Return the (X, Y) coordinate for the center point of the cell that contains the specified text.  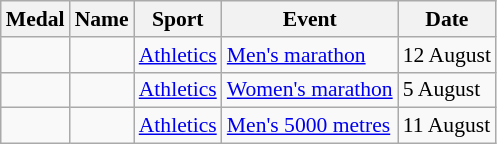
Date (447, 19)
5 August (447, 90)
Name (102, 19)
Men's 5000 metres (310, 126)
Men's marathon (310, 55)
11 August (447, 126)
Women's marathon (310, 90)
Medal (36, 19)
Sport (178, 19)
12 August (447, 55)
Event (310, 19)
